Search for the cell housing the specified text and yield its [x, y] center coordinate. 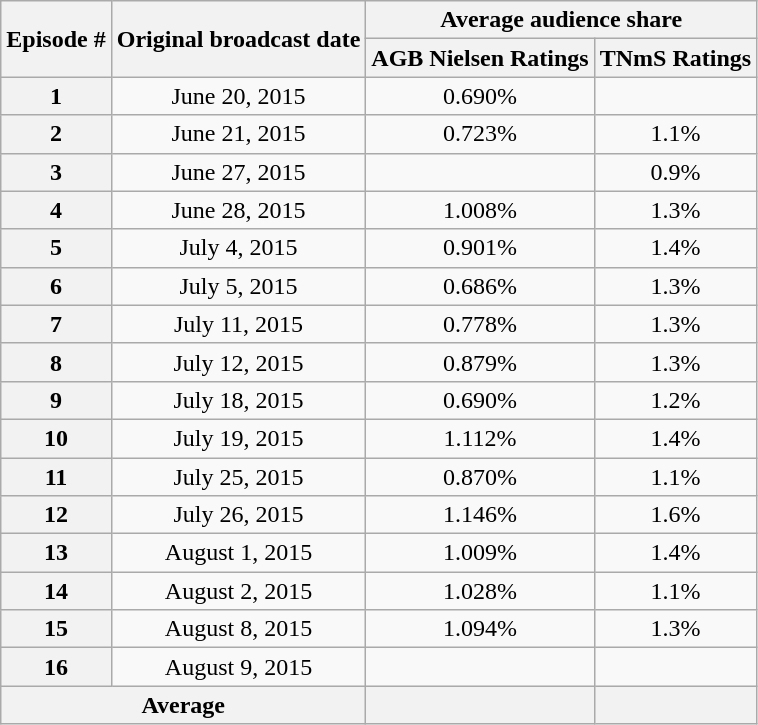
July 4, 2015 [238, 248]
1.028% [480, 591]
0.870% [480, 477]
AGB Nielsen Ratings [480, 58]
July 26, 2015 [238, 515]
0.879% [480, 362]
15 [56, 629]
11 [56, 477]
0.723% [480, 134]
July 12, 2015 [238, 362]
1.6% [675, 515]
1 [56, 96]
4 [56, 210]
1.009% [480, 553]
June 27, 2015 [238, 172]
August 8, 2015 [238, 629]
5 [56, 248]
June 20, 2015 [238, 96]
9 [56, 400]
Original broadcast date [238, 39]
8 [56, 362]
3 [56, 172]
TNmS Ratings [675, 58]
10 [56, 438]
Average [184, 705]
1.2% [675, 400]
0.686% [480, 286]
August 1, 2015 [238, 553]
14 [56, 591]
August 2, 2015 [238, 591]
June 21, 2015 [238, 134]
1.008% [480, 210]
August 9, 2015 [238, 667]
1.146% [480, 515]
Average audience share [562, 20]
7 [56, 324]
July 11, 2015 [238, 324]
July 18, 2015 [238, 400]
July 19, 2015 [238, 438]
June 28, 2015 [238, 210]
Episode # [56, 39]
0.778% [480, 324]
0.9% [675, 172]
July 25, 2015 [238, 477]
2 [56, 134]
1.094% [480, 629]
12 [56, 515]
6 [56, 286]
0.901% [480, 248]
July 5, 2015 [238, 286]
16 [56, 667]
1.112% [480, 438]
13 [56, 553]
